For the text-containing cell, return its midpoint in (X, Y) coordinate format. 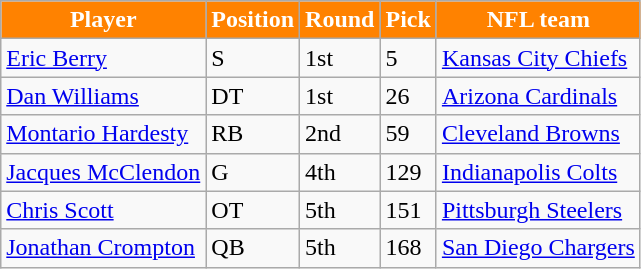
QB (253, 248)
2nd (340, 134)
Player (104, 20)
Position (253, 20)
S (253, 58)
59 (408, 134)
Jacques McClendon (104, 172)
Pittsburgh Steelers (538, 210)
4th (340, 172)
Montario Hardesty (104, 134)
151 (408, 210)
129 (408, 172)
Pick (408, 20)
Cleveland Browns (538, 134)
Jonathan Crompton (104, 248)
DT (253, 96)
Kansas City Chiefs (538, 58)
OT (253, 210)
168 (408, 248)
Chris Scott (104, 210)
26 (408, 96)
NFL team (538, 20)
G (253, 172)
Round (340, 20)
Dan Williams (104, 96)
RB (253, 134)
Eric Berry (104, 58)
Arizona Cardinals (538, 96)
San Diego Chargers (538, 248)
Indianapolis Colts (538, 172)
5 (408, 58)
